For the text-containing cell, return its midpoint in [x, y] coordinate format. 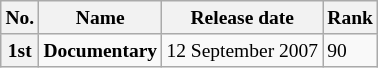
No. [20, 18]
90 [350, 50]
1st [20, 50]
Release date [242, 18]
Name [100, 18]
12 September 2007 [242, 50]
Rank [350, 18]
Documentary [100, 50]
